Detect which cell encompasses the target text, then output its [X, Y] center coordinate. 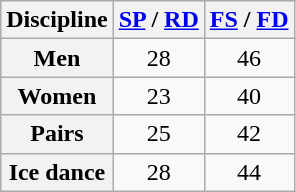
46 [249, 58]
Discipline [57, 20]
25 [158, 134]
23 [158, 96]
Pairs [57, 134]
SP / RD [158, 20]
Women [57, 96]
FS / FD [249, 20]
Ice dance [57, 172]
40 [249, 96]
Men [57, 58]
44 [249, 172]
42 [249, 134]
